Detect which cell encompasses the target text, then output its (X, Y) center coordinate. 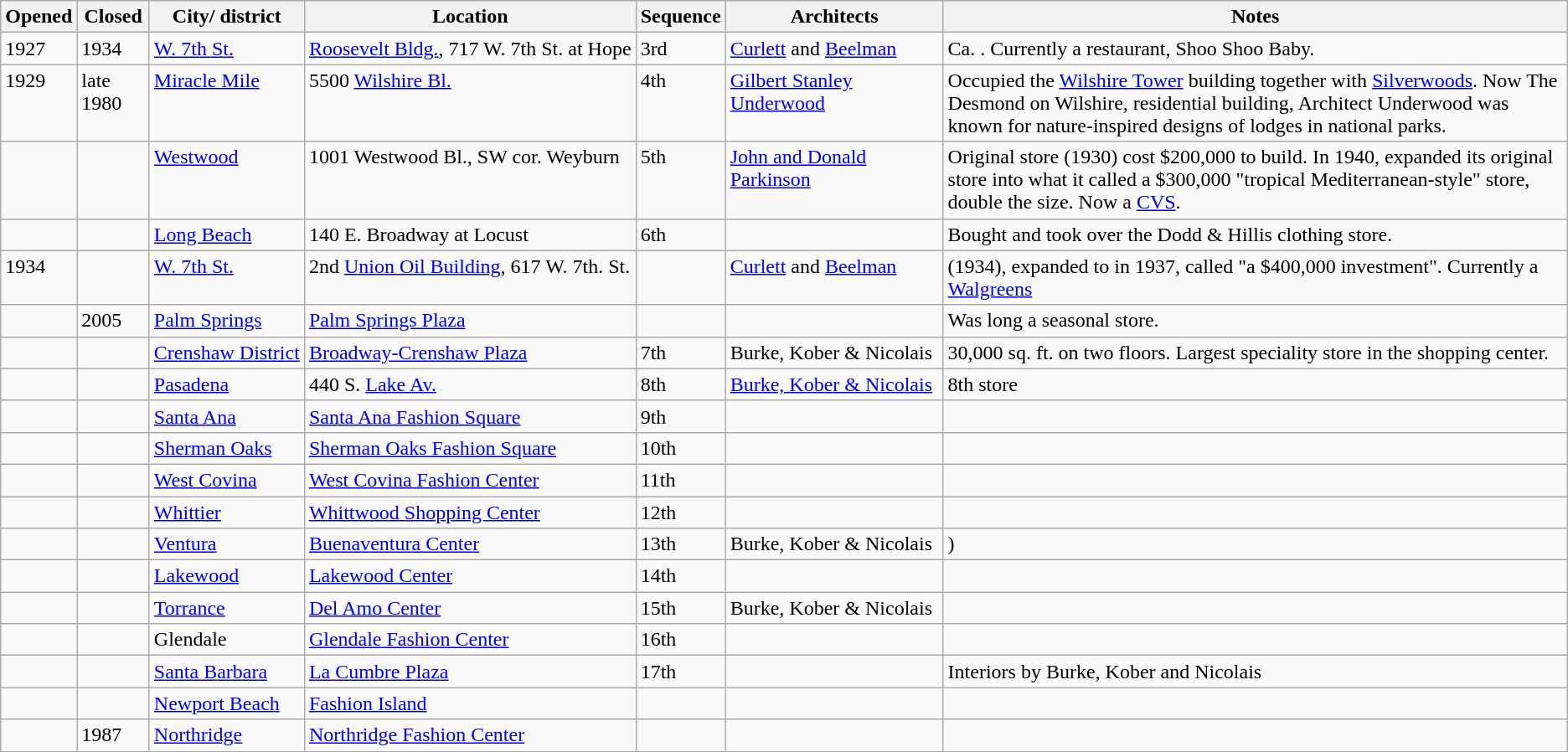
Miracle Mile (226, 103)
) (1255, 544)
Whittier (226, 512)
Santa Ana (226, 416)
Northridge (226, 735)
6th (680, 234)
5th (680, 180)
Interiors by Burke, Kober and Nicolais (1255, 672)
Sherman Oaks (226, 448)
Ca. . Currently a restaurant, Shoo Shoo Baby. (1255, 49)
440 S. Lake Av. (470, 384)
2005 (113, 321)
13th (680, 544)
30,000 sq. ft. on two floors. Largest speciality store in the shopping center. (1255, 353)
Broadway-Crenshaw Plaza (470, 353)
Del Amo Center (470, 608)
Bought and took over the Dodd & Hillis clothing store. (1255, 234)
Fashion Island (470, 703)
12th (680, 512)
3rd (680, 49)
1001 Westwood Bl., SW cor. Weyburn (470, 180)
17th (680, 672)
5500 Wilshire Bl. (470, 103)
Lakewood (226, 576)
Torrance (226, 608)
Sequence (680, 17)
Glendale Fashion Center (470, 640)
Newport Beach (226, 703)
8th (680, 384)
15th (680, 608)
Palm Springs (226, 321)
La Cumbre Plaza (470, 672)
Gilbert Stanley Underwood (834, 103)
7th (680, 353)
John and Donald Parkinson (834, 180)
West Covina (226, 480)
West Covina Fashion Center (470, 480)
8th store (1255, 384)
Architects (834, 17)
Notes (1255, 17)
4th (680, 103)
Northridge Fashion Center (470, 735)
Whittwood Shopping Center (470, 512)
Buenaventura Center (470, 544)
Opened (39, 17)
(1934), expanded to in 1937, called "a $400,000 investment". Currently a Walgreens (1255, 278)
1987 (113, 735)
Ventura (226, 544)
Palm Springs Plaza (470, 321)
Glendale (226, 640)
Was long a seasonal store. (1255, 321)
late 1980 (113, 103)
City/ district (226, 17)
Closed (113, 17)
Lakewood Center (470, 576)
Sherman Oaks Fashion Square (470, 448)
16th (680, 640)
Crenshaw District (226, 353)
1929 (39, 103)
Location (470, 17)
11th (680, 480)
Santa Barbara (226, 672)
Santa Ana Fashion Square (470, 416)
2nd Union Oil Building, 617 W. 7th. St. (470, 278)
Roosevelt Bldg., 717 W. 7th St. at Hope (470, 49)
14th (680, 576)
9th (680, 416)
140 E. Broadway at Locust (470, 234)
Long Beach (226, 234)
1927 (39, 49)
Westwood (226, 180)
10th (680, 448)
Pasadena (226, 384)
